For the text-containing cell, return its midpoint in (x, y) coordinate format. 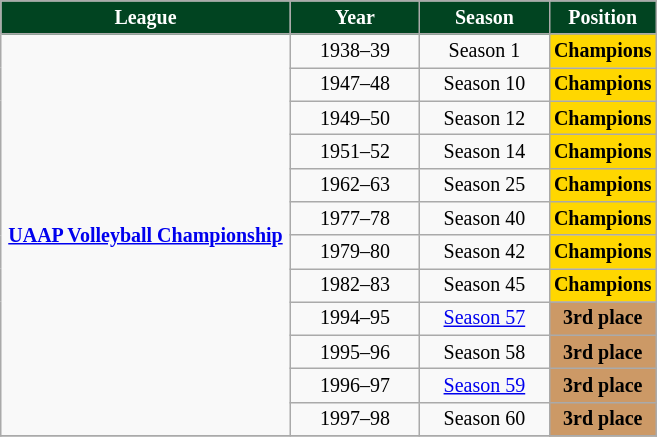
Season 59 (484, 386)
1982–83 (354, 286)
Season 12 (484, 118)
Season 25 (484, 184)
1977–78 (354, 218)
UAAP Volleyball Championship (146, 236)
Season 1 (484, 52)
1997–98 (354, 420)
1962–63 (354, 184)
Season 60 (484, 420)
Position (602, 18)
League (146, 18)
Season 57 (484, 318)
1951–52 (354, 152)
Season 45 (484, 286)
1996–97 (354, 386)
1994–95 (354, 318)
Year (354, 18)
1947–48 (354, 84)
Season 14 (484, 152)
1979–80 (354, 252)
Season 10 (484, 84)
1949–50 (354, 118)
Season (484, 18)
Season 40 (484, 218)
Season 58 (484, 352)
1995–96 (354, 352)
1938–39 (354, 52)
Season 42 (484, 252)
